Return the (x, y) coordinate for the center point of the cell that contains the specified text.  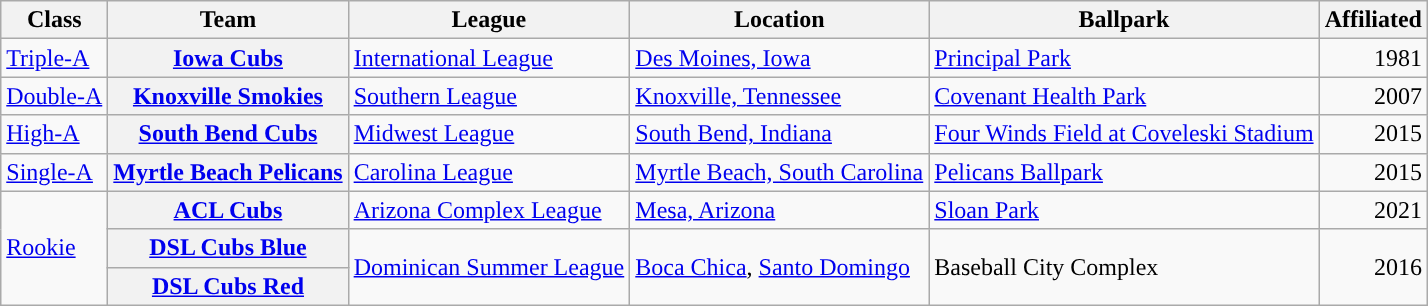
ACL Cubs (228, 210)
Team (228, 20)
Carolina League (489, 172)
Ballpark (1124, 20)
Affiliated (1373, 20)
Boca Chica, Santo Domingo (780, 267)
Location (780, 20)
Knoxville Smokies (228, 96)
Arizona Complex League (489, 210)
Myrtle Beach Pelicans (228, 172)
South Bend, Indiana (780, 134)
Sloan Park (1124, 210)
International League (489, 58)
Principal Park (1124, 58)
Double-A (54, 96)
Des Moines, Iowa (780, 58)
Myrtle Beach, South Carolina (780, 172)
Triple-A (54, 58)
Midwest League (489, 134)
Pelicans Ballpark (1124, 172)
DSL Cubs Red (228, 286)
Southern League (489, 96)
DSL Cubs Blue (228, 248)
Knoxville, Tennessee (780, 96)
Dominican Summer League (489, 267)
Iowa Cubs (228, 58)
Single-A (54, 172)
Baseball City Complex (1124, 267)
South Bend Cubs (228, 134)
League (489, 20)
Class (54, 20)
1981 (1373, 58)
Rookie (54, 248)
Covenant Health Park (1124, 96)
2007 (1373, 96)
2021 (1373, 210)
2016 (1373, 267)
High-A (54, 134)
Four Winds Field at Coveleski Stadium (1124, 134)
Mesa, Arizona (780, 210)
